From the cell containing the given text, extract its center point as [X, Y] coordinate. 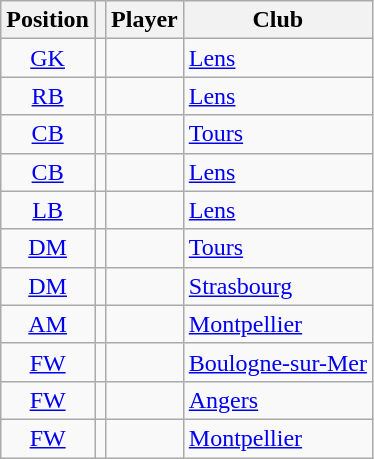
Strasbourg [278, 286]
Position [48, 20]
RB [48, 96]
Boulogne-sur-Mer [278, 362]
GK [48, 58]
Angers [278, 400]
LB [48, 210]
Player [145, 20]
Club [278, 20]
AM [48, 324]
